Output the [x, y] coordinate of the center of the cell containing the given text.  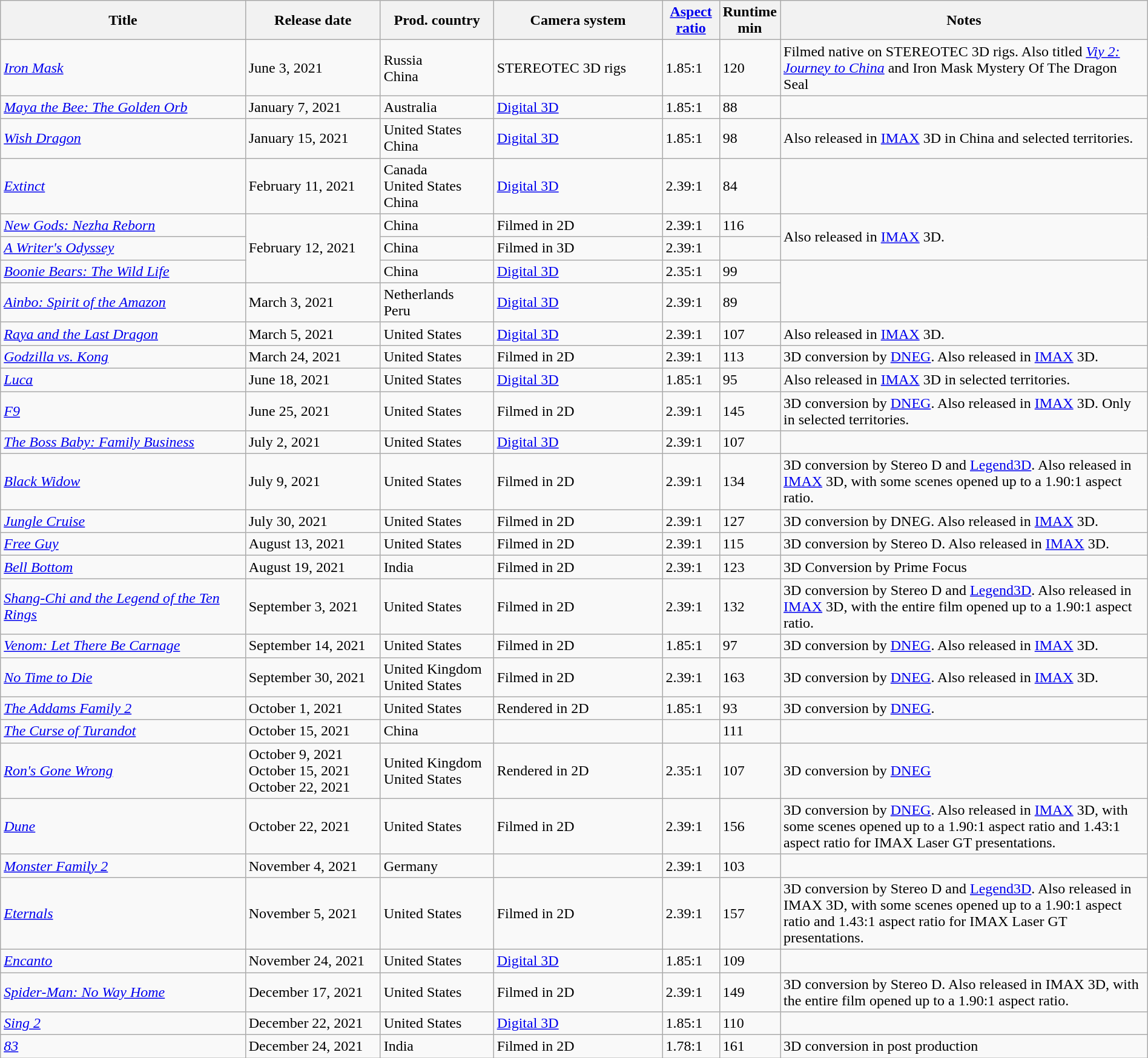
December 22, 2021 [312, 1023]
110 [750, 1023]
3D conversion by DNEG. [964, 708]
Release date [312, 21]
95 [750, 379]
149 [750, 991]
June 3, 2021 [312, 68]
March 24, 2021 [312, 356]
No Time to Die [123, 677]
October 9, 2021 October 15, 2021 October 22, 2021 [312, 770]
Maya the Bee: The Golden Orb [123, 107]
June 18, 2021 [312, 379]
STEREOTEC 3D rigs [578, 68]
New Gods: Nezha Reborn [123, 225]
Shang-Chi and the Legend of the Ten Rings [123, 606]
February 12, 2021 [312, 248]
89 [750, 303]
Jungle Cruise [123, 521]
109 [750, 961]
156 [750, 826]
3D conversion by Stereo D and Legend3D. Also released in IMAX 3D, with the entire film opened up to a 1.90:1 aspect ratio. [964, 606]
127 [750, 521]
Iron Mask [123, 68]
Encanto [123, 961]
Sing 2 [123, 1023]
Title [123, 21]
The Curse of Turandot [123, 731]
Notes [964, 21]
98 [750, 138]
123 [750, 567]
Prod. country [437, 21]
Monster Family 2 [123, 866]
Raya and the Last Dragon [123, 333]
Venom: Let There Be Carnage [123, 646]
132 [750, 606]
3D conversion by DNEG [964, 770]
113 [750, 356]
Luca [123, 379]
99 [750, 271]
July 9, 2021 [312, 482]
F9 [123, 410]
3D conversion by DNEG. Also released in IMAX 3D. Only in selected territories. [964, 410]
November 24, 2021 [312, 961]
1.78:1 [691, 1046]
3D conversion in post production [964, 1046]
93 [750, 708]
RussiaChina [437, 68]
November 5, 2021 [312, 913]
United StatesChina [437, 138]
115 [750, 544]
Filmed native on STEREOTEC 3D rigs. Also titled Viy 2: Journey to China and Iron Mask Mystery Of The Dragon Seal [964, 68]
Aspect ratio [691, 21]
January 15, 2021 [312, 138]
Dune [123, 826]
103 [750, 866]
February 11, 2021 [312, 186]
March 3, 2021 [312, 303]
157 [750, 913]
97 [750, 646]
120 [750, 68]
August 19, 2021 [312, 567]
Boonie Bears: The Wild Life [123, 271]
January 7, 2021 [312, 107]
October 22, 2021 [312, 826]
Runtime min [750, 21]
Extinct [123, 186]
June 25, 2021 [312, 410]
September 3, 2021 [312, 606]
Australia [437, 107]
134 [750, 482]
October 1, 2021 [312, 708]
Bell Bottom [123, 567]
September 14, 2021 [312, 646]
Free Guy [123, 544]
Black Widow [123, 482]
October 15, 2021 [312, 731]
88 [750, 107]
Germany [437, 866]
July 2, 2021 [312, 442]
A Writer's Odyssey [123, 248]
November 4, 2021 [312, 866]
August 13, 2021 [312, 544]
Camera system [578, 21]
3D conversion by Stereo D. Also released in IMAX 3D, with the entire film opened up to a 1.90:1 aspect ratio. [964, 991]
83 [123, 1046]
Also released in IMAX 3D in China and selected territories. [964, 138]
The Boss Baby: Family Business [123, 442]
Spider-Man: No Way Home [123, 991]
December 17, 2021 [312, 991]
The Addams Family 2 [123, 708]
Godzilla vs. Kong [123, 356]
Filmed in 3D [578, 248]
Ainbo: Spirit of the Amazon [123, 303]
Ron's Gone Wrong [123, 770]
Also released in IMAX 3D in selected territories. [964, 379]
3D Conversion by Prime Focus [964, 567]
3D conversion by Stereo D and Legend3D. Also released in IMAX 3D, with some scenes opened up to a 1.90:1 aspect ratio. [964, 482]
111 [750, 731]
3D conversion by Stereo D. Also released in IMAX 3D. [964, 544]
145 [750, 410]
CanadaUnited StatesChina [437, 186]
September 30, 2021 [312, 677]
163 [750, 677]
Wish Dragon [123, 138]
NetherlandsPeru [437, 303]
December 24, 2021 [312, 1046]
116 [750, 225]
84 [750, 186]
Eternals [123, 913]
161 [750, 1046]
July 30, 2021 [312, 521]
March 5, 2021 [312, 333]
